Output the (x, y) coordinate of the center of the cell containing the given text.  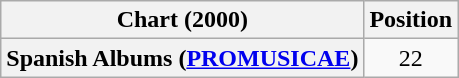
Position (411, 20)
Chart (2000) (182, 20)
Spanish Albums (PROMUSICAE) (182, 58)
22 (411, 58)
